Identify which cell holds the provided text, then report its [x, y] central coordinate. 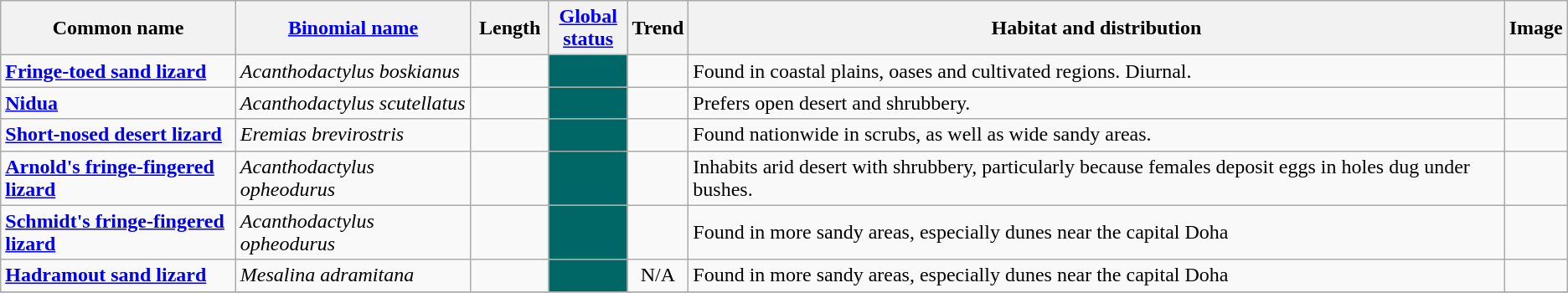
Found nationwide in scrubs, as well as wide sandy areas. [1096, 135]
Common name [119, 28]
Binomial name [353, 28]
Eremias brevirostris [353, 135]
Arnold's fringe-fingered lizard [119, 177]
N/A [658, 275]
Prefers open desert and shrubbery. [1096, 103]
Nidua [119, 103]
Habitat and distribution [1096, 28]
Acanthodactylus scutellatus [353, 103]
Schmidt's fringe-fingered lizard [119, 233]
Hadramout sand lizard [119, 275]
Mesalina adramitana [353, 275]
Short-nosed desert lizard [119, 135]
Acanthodactylus boskianus [353, 71]
Global status [588, 28]
Trend [658, 28]
Fringe-toed sand lizard [119, 71]
Length [510, 28]
Found in coastal plains, oases and cultivated regions. Diurnal. [1096, 71]
Inhabits arid desert with shrubbery, particularly because females deposit eggs in holes dug under bushes. [1096, 177]
Image [1536, 28]
